Determine the (x, y) coordinate at the center of the cell enclosing the given text.  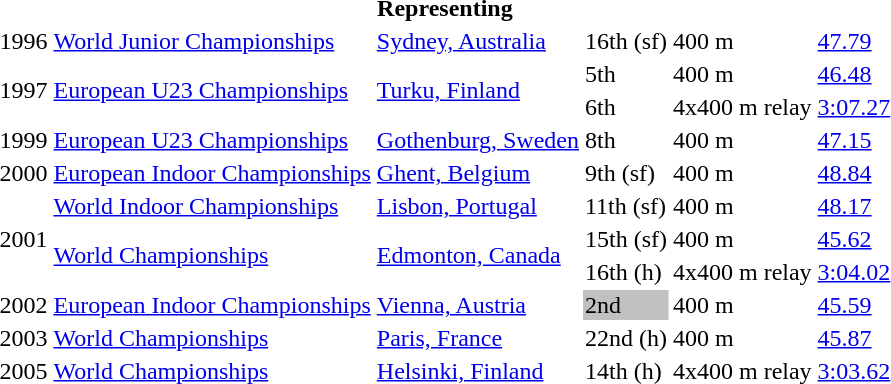
Gothenburg, Sweden (478, 140)
Sydney, Australia (478, 41)
16th (sf) (626, 41)
16th (h) (626, 272)
6th (626, 107)
5th (626, 74)
9th (sf) (626, 173)
11th (sf) (626, 206)
Turku, Finland (478, 90)
Ghent, Belgium (478, 173)
Paris, France (478, 338)
8th (626, 140)
Lisbon, Portugal (478, 206)
World Indoor Championships (212, 206)
15th (sf) (626, 239)
Edmonton, Canada (478, 256)
World Junior Championships (212, 41)
Vienna, Austria (478, 305)
2nd (626, 305)
22nd (h) (626, 338)
